Provide the [X, Y] coordinate of the cell's center where the given text is located.  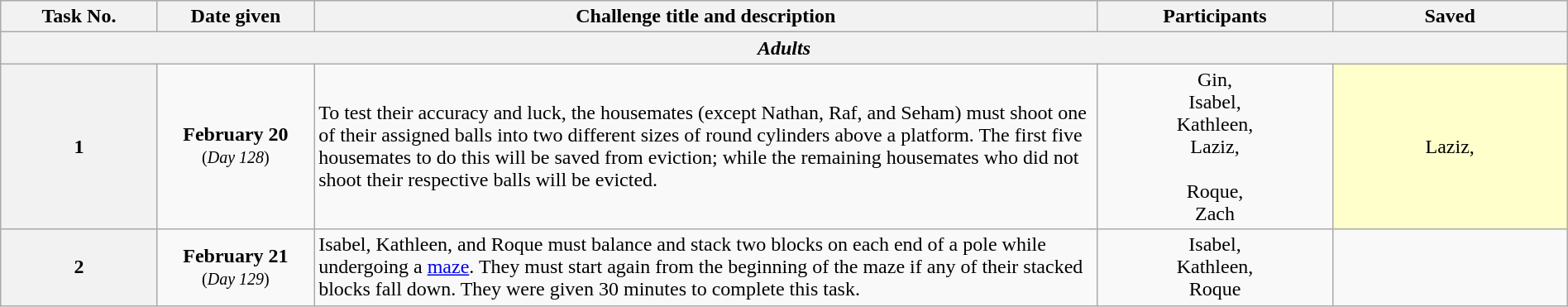
1 [79, 146]
Challenge title and description [706, 17]
Task No. [79, 17]
Saved [1450, 17]
Laziz, [1450, 146]
Adults [784, 48]
2 [79, 267]
Participants [1215, 17]
Date given [235, 17]
February 20(Day 128) [235, 146]
Gin,Isabel,Kathleen,Laziz,Roque,Zach [1215, 146]
Isabel,Kathleen,Roque [1215, 267]
February 21(Day 129) [235, 267]
